From the cell containing the given text, extract its center point as [X, Y] coordinate. 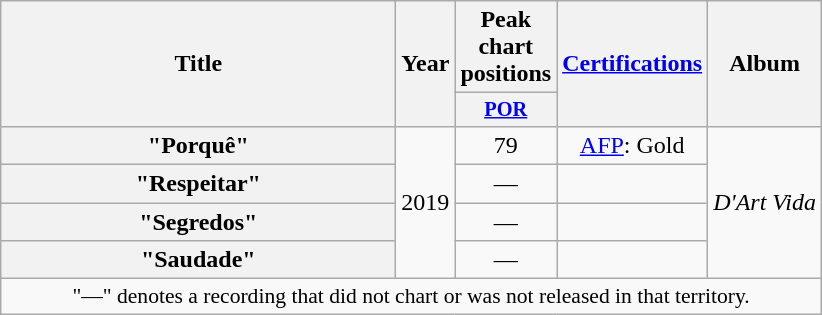
Peak chart positions [506, 47]
"Porquê" [198, 145]
AFP: Gold [632, 145]
Year [426, 64]
Certifications [632, 64]
Album [765, 64]
"—" denotes a recording that did not chart or was not released in that territory. [412, 297]
"Respeitar" [198, 184]
Title [198, 64]
D'Art Vida [765, 202]
"Saudade" [198, 260]
"Segredos" [198, 222]
POR [506, 110]
79 [506, 145]
2019 [426, 202]
